Determine the [X, Y] coordinate at the center of the cell enclosing the given text.  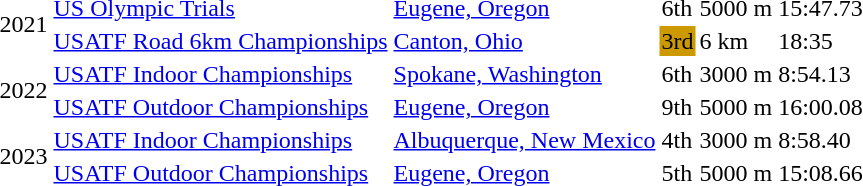
USATF Road 6km Championships [220, 41]
Canton, Ohio [524, 41]
3rd [678, 41]
Albuquerque, New Mexico [524, 140]
4th [678, 140]
USATF Outdoor Championships [220, 107]
Eugene, Oregon [524, 107]
Spokane, Washington [524, 74]
6 km [736, 41]
9th [678, 107]
5000 m [736, 107]
6th [678, 74]
